Extract the (x, y) coordinate from the center of the cell holding the provided text.  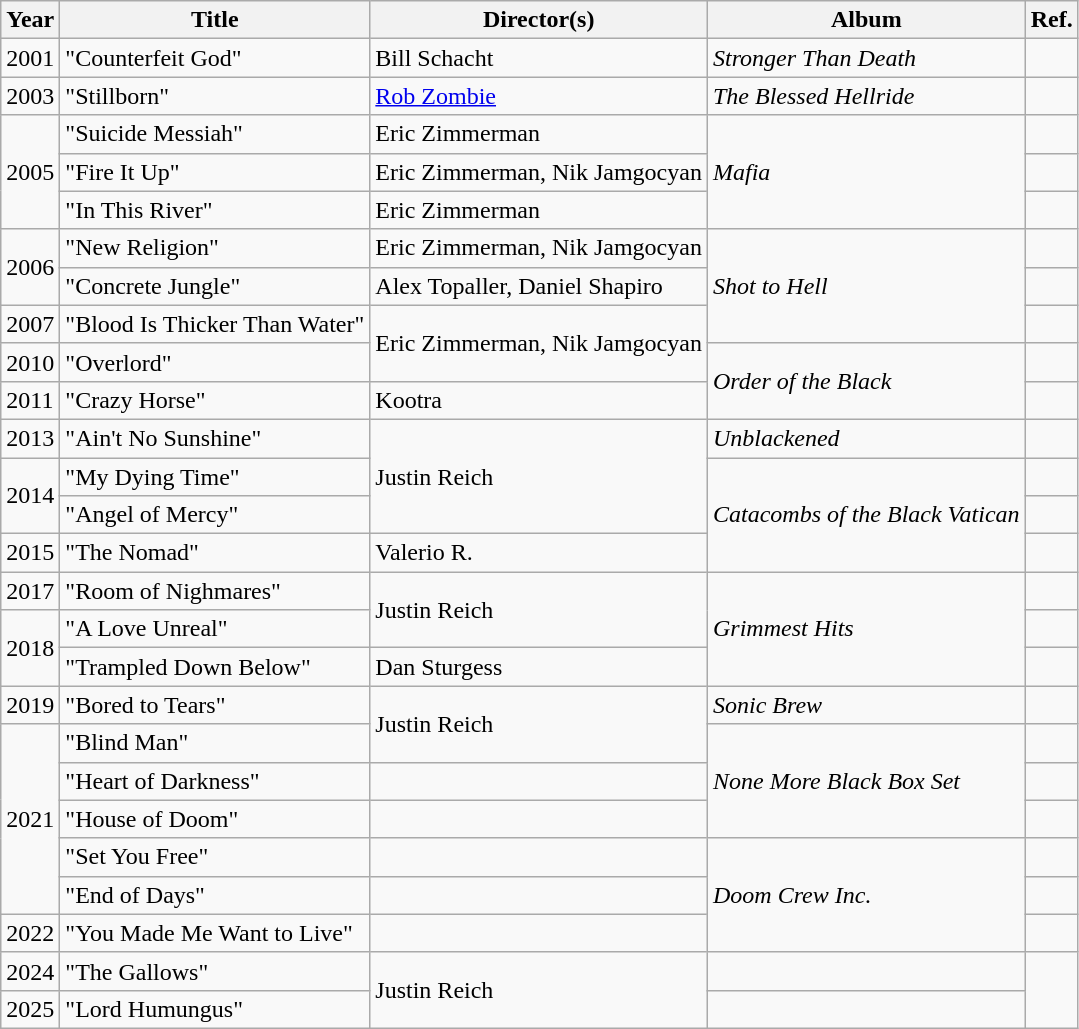
"Room of Nighmares" (215, 591)
Valerio R. (539, 553)
2001 (30, 58)
2005 (30, 172)
Doom Crew Inc. (866, 895)
"End of Days" (215, 895)
Rob Zombie (539, 96)
"Blind Man" (215, 743)
2024 (30, 971)
2018 (30, 648)
The Blessed Hellride (866, 96)
2014 (30, 496)
"Suicide Messiah" (215, 134)
"Heart of Darkness" (215, 781)
2006 (30, 267)
2013 (30, 438)
"Lord Humungus" (215, 1009)
2010 (30, 362)
Director(s) (539, 20)
2025 (30, 1009)
"Overlord" (215, 362)
2015 (30, 553)
Unblackened (866, 438)
2017 (30, 591)
"The Nomad" (215, 553)
2007 (30, 324)
Bill Schacht (539, 58)
"Counterfeit God" (215, 58)
Ref. (1052, 20)
"Angel of Mercy" (215, 515)
Sonic Brew (866, 705)
"House of Doom" (215, 819)
"In This River" (215, 210)
"Trampled Down Below" (215, 667)
Dan Sturgess (539, 667)
Stronger Than Death (866, 58)
Kootra (539, 400)
"Crazy Horse" (215, 400)
"A Love Unreal" (215, 629)
"The Gallows" (215, 971)
Catacombs of the Black Vatican (866, 515)
"Ain't No Sunshine" (215, 438)
"Set You Free" (215, 857)
2021 (30, 819)
"My Dying Time" (215, 477)
2011 (30, 400)
Grimmest Hits (866, 629)
Alex Topaller, Daniel Shapiro (539, 286)
Album (866, 20)
"Concrete Jungle" (215, 286)
2003 (30, 96)
Shot to Hell (866, 286)
"You Made Me Want to Live" (215, 933)
"Fire It Up" (215, 172)
2022 (30, 933)
Title (215, 20)
"New Religion" (215, 248)
Order of the Black (866, 381)
Year (30, 20)
2019 (30, 705)
"Blood Is Thicker Than Water" (215, 324)
Mafia (866, 172)
"Stillborn" (215, 96)
None More Black Box Set (866, 781)
"Bored to Tears" (215, 705)
